Locate the cell with the specified text and output its [x, y] center coordinate. 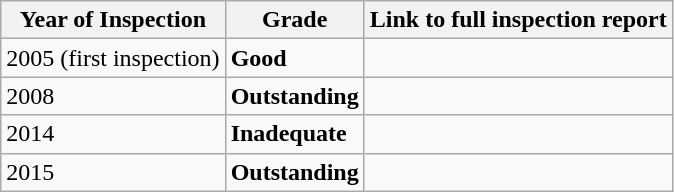
2014 [113, 134]
Inadequate [294, 134]
Link to full inspection report [518, 20]
Good [294, 58]
Year of Inspection [113, 20]
2015 [113, 172]
Grade [294, 20]
2005 (first inspection) [113, 58]
2008 [113, 96]
